Search for the cell housing the specified text and yield its [X, Y] center coordinate. 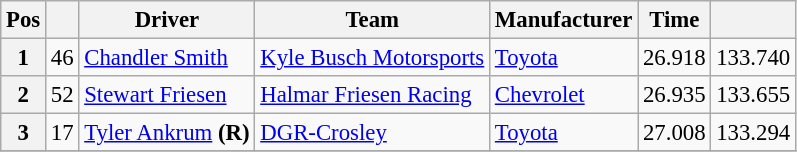
1 [24, 58]
DGR-Crosley [372, 133]
Stewart Friesen [167, 95]
Kyle Busch Motorsports [372, 58]
26.935 [674, 95]
Chandler Smith [167, 58]
133.294 [754, 133]
Time [674, 20]
Driver [167, 20]
17 [62, 133]
46 [62, 58]
27.008 [674, 133]
133.655 [754, 95]
Chevrolet [564, 95]
2 [24, 95]
26.918 [674, 58]
Pos [24, 20]
Tyler Ankrum (R) [167, 133]
Halmar Friesen Racing [372, 95]
Team [372, 20]
3 [24, 133]
133.740 [754, 58]
52 [62, 95]
Manufacturer [564, 20]
